Determine the (x, y) coordinate at the center of the cell enclosing the given text.  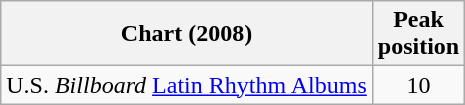
Chart (2008) (187, 34)
Peakposition (418, 34)
10 (418, 85)
U.S. Billboard Latin Rhythm Albums (187, 85)
